Determine the (x, y) coordinate at the center of the cell enclosing the given text.  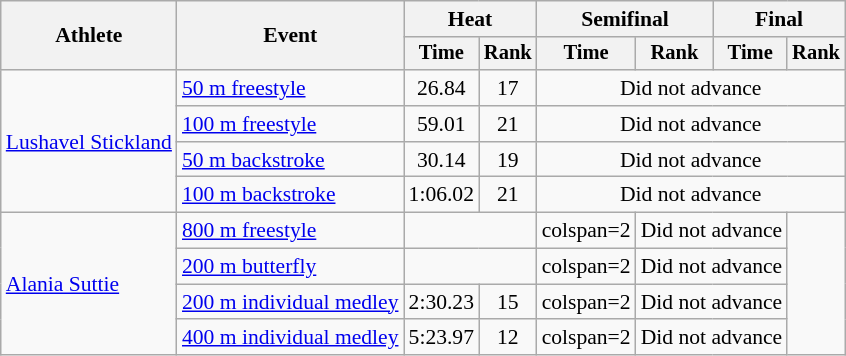
2:30.23 (442, 302)
12 (508, 338)
Final (779, 19)
Event (290, 36)
Semifinal (626, 19)
100 m backstroke (290, 195)
1:06.02 (442, 195)
26.84 (442, 88)
50 m backstroke (290, 160)
17 (508, 88)
19 (508, 160)
50 m freestyle (290, 88)
800 m freestyle (290, 231)
400 m individual medley (290, 338)
Heat (470, 19)
59.01 (442, 124)
5:23.97 (442, 338)
Athlete (89, 36)
30.14 (442, 160)
15 (508, 302)
200 m individual medley (290, 302)
200 m butterfly (290, 267)
Lushavel Stickland (89, 141)
100 m freestyle (290, 124)
Alania Suttie (89, 284)
